Pinpoint the cell where the given text exists, returning its [X, Y] midpoint coordinate. 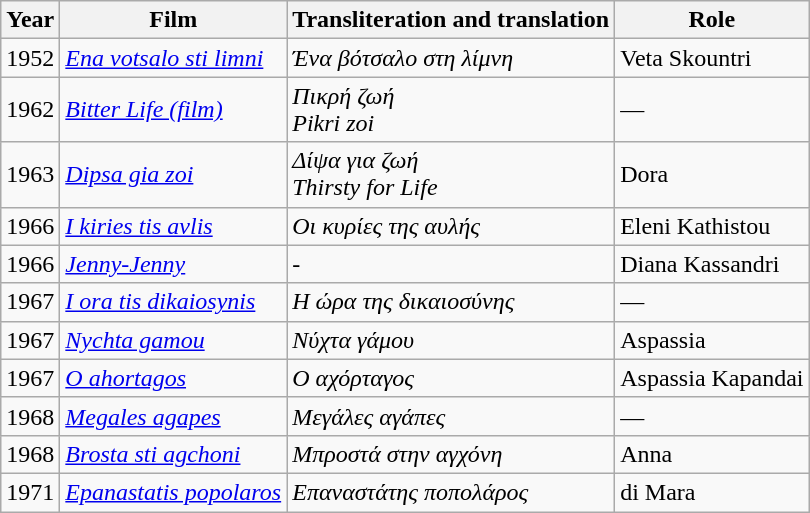
Επαναστάτης ποπολάρος [451, 492]
I kiries tis avlis [174, 226]
Μπροστά στην αγχόνη [451, 454]
Transliteration and translation [451, 20]
Role [712, 20]
Aspassia Kapandai [712, 378]
di Mara [712, 492]
1962 [30, 110]
Diana Kassandri [712, 264]
Nychta gamou [174, 340]
Η ώρα της δικαιοσύνης [451, 302]
Epanastatis popolaros [174, 492]
Ena votsalo sti limni [174, 58]
1952 [30, 58]
Eleni Kathistou [712, 226]
Dipsa gia zoi [174, 174]
Ο αχόρταγος [451, 378]
Year [30, 20]
Μεγάλες αγάπες [451, 416]
Ένα βότσαλο στη λίμνη [451, 58]
Dora [712, 174]
Veta Skountri [712, 58]
Πικρή ζωήPikri zoi [451, 110]
1971 [30, 492]
Νύχτα γάμου [451, 340]
I ora tis dikaiosynis [174, 302]
Οι κυρίες της αυλής [451, 226]
Anna [712, 454]
Megales agapes [174, 416]
Film [174, 20]
1963 [30, 174]
Jenny-Jenny [174, 264]
Δίψα για ζωήThirsty for Life [451, 174]
Aspassia [712, 340]
O ahortagos [174, 378]
Bitter Life (film) [174, 110]
Brosta sti agchoni [174, 454]
- [451, 264]
